Search for the cell housing the specified text and yield its (x, y) center coordinate. 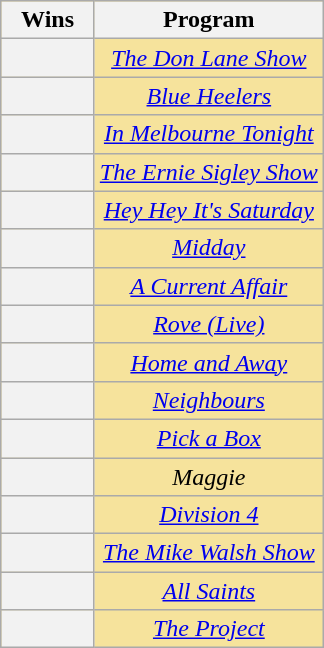
In Melbourne Tonight (208, 134)
The Mike Walsh Show (208, 553)
A Current Affair (208, 286)
Home and Away (208, 362)
Division 4 (208, 515)
Rove (Live) (208, 324)
Neighbours (208, 400)
Maggie (208, 477)
The Ernie Sigley Show (208, 172)
Blue Heelers (208, 96)
The Project (208, 629)
Wins (48, 20)
Midday (208, 248)
Program (208, 20)
Pick a Box (208, 438)
Hey Hey It's Saturday (208, 210)
All Saints (208, 591)
The Don Lane Show (208, 58)
